Identify which cell holds the provided text, then report its [x, y] central coordinate. 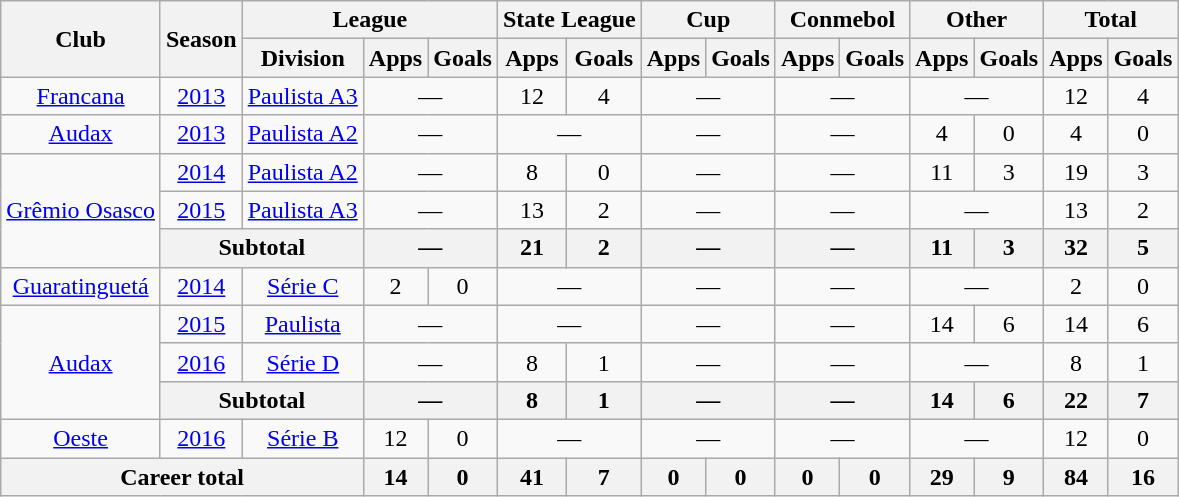
19 [1076, 172]
22 [1076, 400]
9 [1009, 477]
Total [1111, 20]
Série C [302, 286]
16 [1143, 477]
84 [1076, 477]
Division [302, 58]
Série D [302, 362]
Season [201, 39]
League [370, 20]
Conmebol [842, 20]
State League [569, 20]
Paulista [302, 324]
Francana [81, 96]
Other [977, 20]
5 [1143, 248]
Grêmio Osasco [81, 210]
Série B [302, 438]
32 [1076, 248]
21 [532, 248]
Guaratinguetá [81, 286]
Career total [182, 477]
29 [942, 477]
Club [81, 39]
Cup [708, 20]
41 [532, 477]
Oeste [81, 438]
